Find where the given text appears and provide that cell's center as [x, y] coordinate. 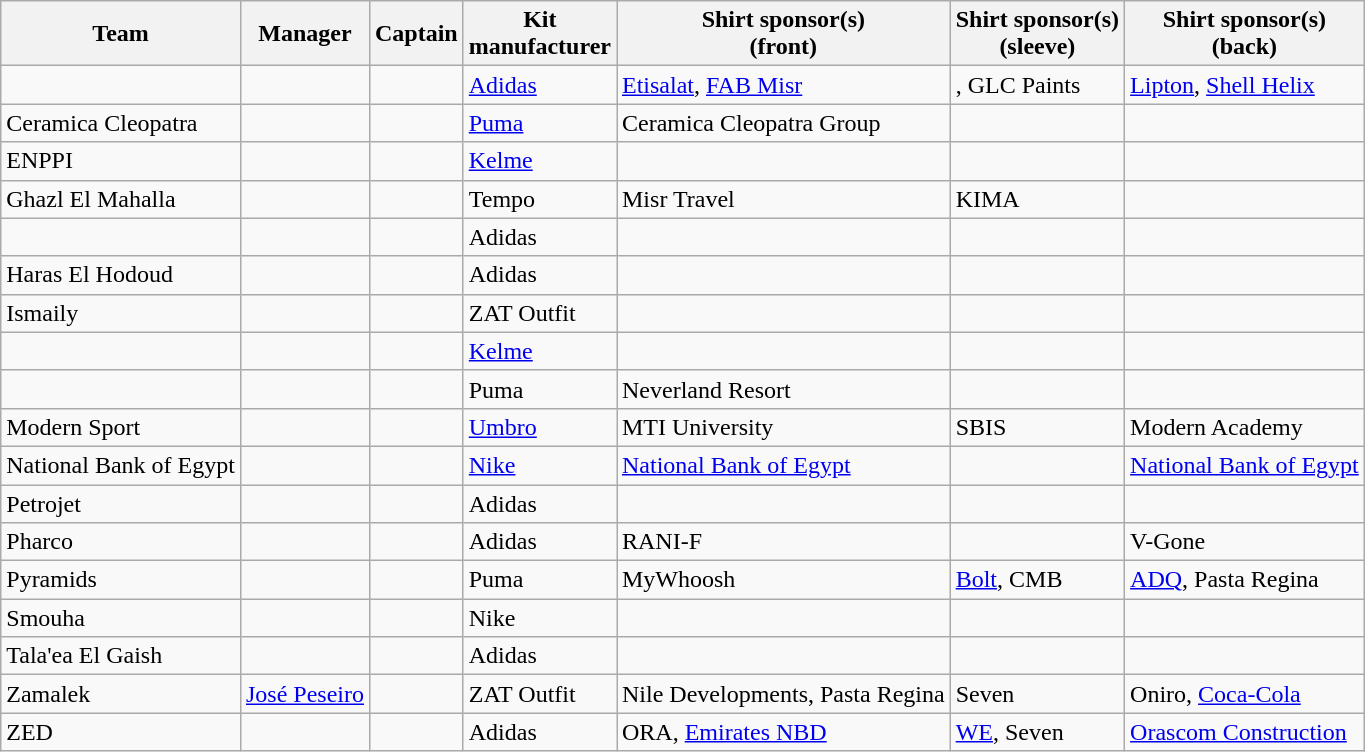
V-Gone [1245, 542]
Neverland Resort [783, 389]
Ghazl El Mahalla [121, 199]
Umbro [540, 427]
RANI-F [783, 542]
MTI University [783, 427]
Ceramica Cleopatra [121, 123]
Nile Developments, Pasta Regina [783, 694]
ZED [121, 732]
ORA, Emirates NBD [783, 732]
Kitmanufacturer [540, 34]
WE, Seven [1037, 732]
Pyramids [121, 580]
Modern Academy [1245, 427]
Etisalat, FAB Misr [783, 85]
Ceramica Cleopatra Group [783, 123]
Captain [416, 34]
Smouha [121, 618]
KIMA [1037, 199]
Modern Sport [121, 427]
SBIS [1037, 427]
Shirt sponsor(s)(sleeve) [1037, 34]
Oniro, Coca-Cola [1245, 694]
, GLC Paints [1037, 85]
Misr Travel [783, 199]
Bolt, CMB [1037, 580]
MyWhoosh [783, 580]
Shirt sponsor(s)(front) [783, 34]
Orascom Construction [1245, 732]
José Peseiro [304, 694]
Pharco [121, 542]
Lipton, Shell Helix [1245, 85]
Petrojet [121, 503]
Zamalek [121, 694]
ENPPI [121, 161]
Ismaily [121, 313]
Tempo [540, 199]
Shirt sponsor(s)(back) [1245, 34]
Tala'ea El Gaish [121, 656]
Team [121, 34]
Seven [1037, 694]
Manager [304, 34]
Haras El Hodoud [121, 275]
ADQ, Pasta Regina [1245, 580]
